Identify which cell holds the provided text, then report its (X, Y) central coordinate. 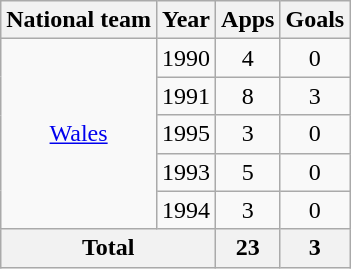
8 (248, 96)
Goals (315, 20)
1995 (186, 134)
1990 (186, 58)
National team (79, 20)
Wales (79, 134)
5 (248, 172)
Apps (248, 20)
Year (186, 20)
1994 (186, 210)
1991 (186, 96)
1993 (186, 172)
23 (248, 248)
Total (108, 248)
4 (248, 58)
